Identify which cell holds the provided text, then report its [x, y] central coordinate. 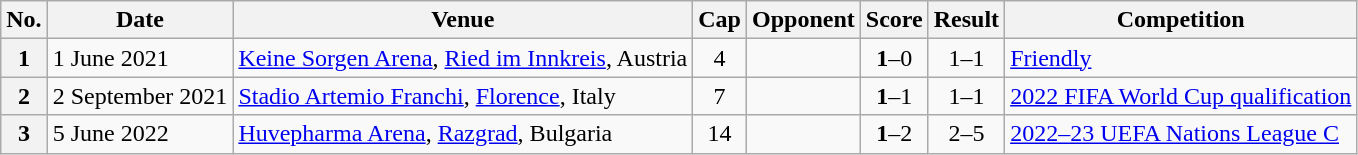
Stadio Artemio Franchi, Florence, Italy [463, 96]
Competition [1181, 20]
2 [24, 96]
2022–23 UEFA Nations League C [1181, 134]
4 [720, 58]
1 [24, 58]
1–0 [894, 58]
Opponent [803, 20]
7 [720, 96]
Date [140, 20]
5 June 2022 [140, 134]
Keine Sorgen Arena, Ried im Innkreis, Austria [463, 58]
2–5 [966, 134]
3 [24, 134]
2022 FIFA World Cup qualification [1181, 96]
Score [894, 20]
Huvepharma Arena, Razgrad, Bulgaria [463, 134]
14 [720, 134]
2 September 2021 [140, 96]
Result [966, 20]
Venue [463, 20]
Friendly [1181, 58]
Cap [720, 20]
1 June 2021 [140, 58]
1–2 [894, 134]
No. [24, 20]
